Identify which cell holds the provided text, then report its [X, Y] central coordinate. 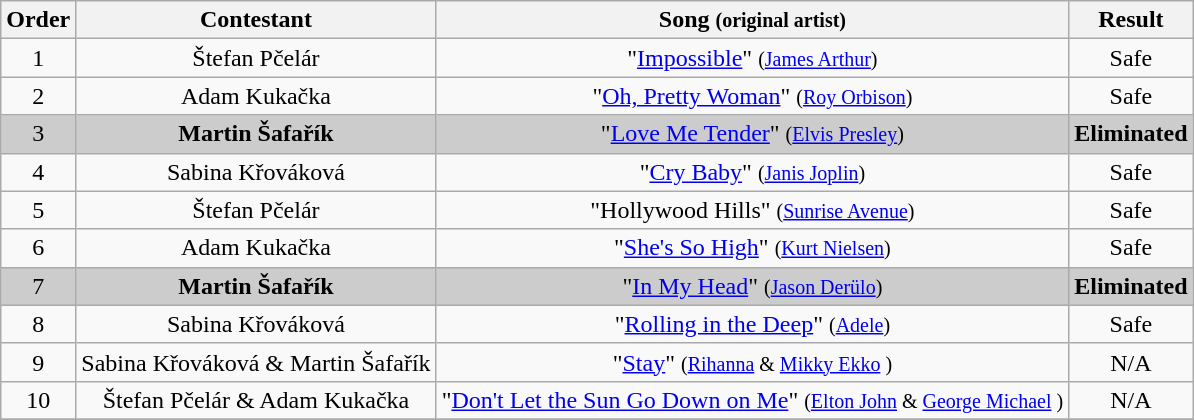
Song (original artist) [752, 20]
Contestant [256, 20]
2 [38, 96]
1 [38, 58]
Sabina Křováková & Martin Šafařík [256, 362]
"Hollywood Hills" (Sunrise Avenue) [752, 210]
Result [1131, 20]
"In My Head" (Jason Derülo) [752, 286]
"Cry Baby" (Janis Joplin) [752, 172]
4 [38, 172]
"Don't Let the Sun Go Down on Me" (Elton John & George Michael ) [752, 400]
5 [38, 210]
"Love Me Tender" (Elvis Presley) [752, 134]
Štefan Pčelár & Adam Kukačka [256, 400]
"She's So High" (Kurt Nielsen) [752, 248]
"Stay" (Rihanna & Mikky Ekko ) [752, 362]
8 [38, 324]
Order [38, 20]
"Oh, Pretty Woman" (Roy Orbison) [752, 96]
"Rolling in the Deep" (Adele) [752, 324]
"Impossible" (James Arthur) [752, 58]
9 [38, 362]
6 [38, 248]
3 [38, 134]
7 [38, 286]
10 [38, 400]
